Output the [x, y] coordinate of the center of the cell containing the given text.  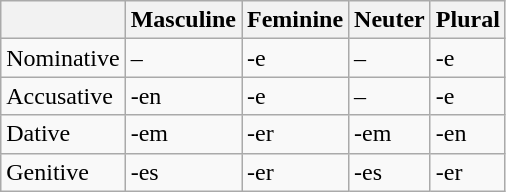
Accusative [63, 96]
Masculine [183, 20]
Nominative [63, 58]
Feminine [296, 20]
Neuter [390, 20]
Genitive [63, 172]
Dative [63, 134]
Plural [468, 20]
